Search for the cell housing the specified text and yield its [X, Y] center coordinate. 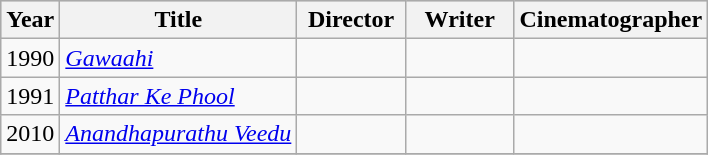
1990 [30, 58]
Patthar Ke Phool [178, 96]
1991 [30, 96]
Cinematographer [611, 20]
Anandhapurathu Veedu [178, 134]
Title [178, 20]
2010 [30, 134]
Writer [460, 20]
Year [30, 20]
Director [352, 20]
Gawaahi [178, 58]
